Provide the (X, Y) coordinate of the cell's center where the given text is located.  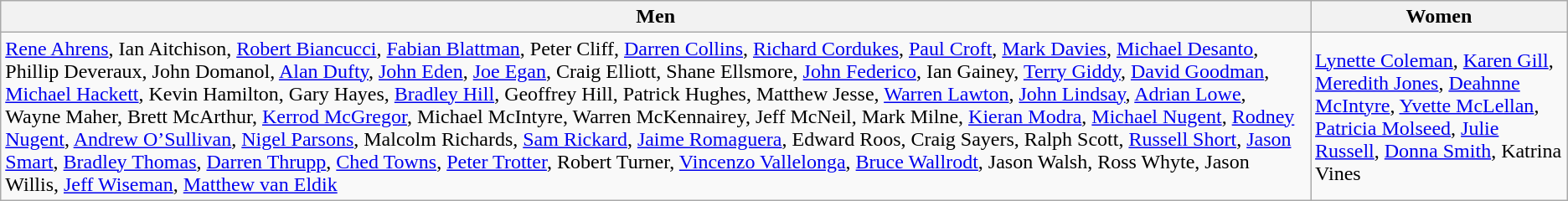
Men (656, 17)
Lynette Coleman, Karen Gill, Meredith Jones, Deahnne McIntyre, Yvette McLellan, Patricia Molseed, Julie Russell, Donna Smith, Katrina Vines (1439, 116)
Women (1439, 17)
